From the cell containing the given text, extract its center point as [X, Y] coordinate. 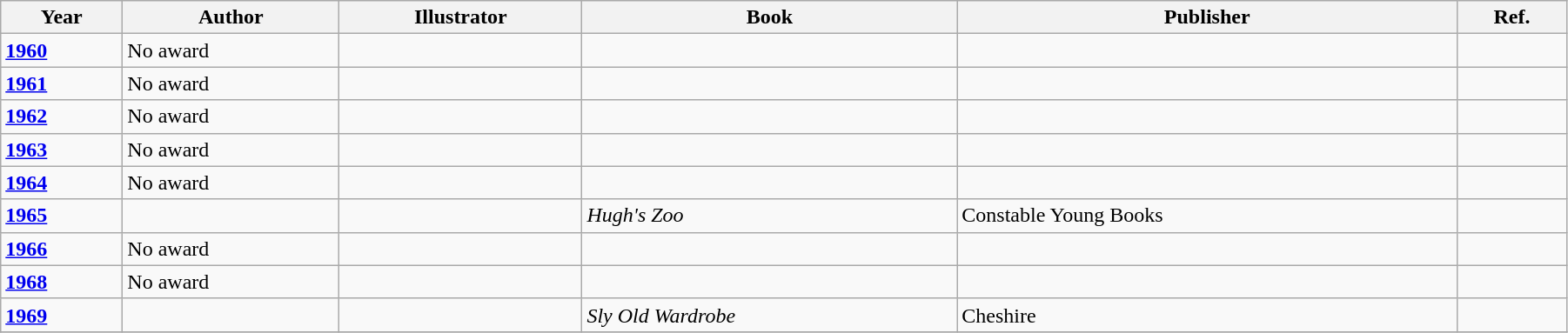
Publisher [1208, 17]
Author [231, 17]
1965 [62, 216]
1963 [62, 150]
Ref. [1512, 17]
1964 [62, 183]
1969 [62, 315]
Book [769, 17]
Illustrator [461, 17]
1961 [62, 83]
Hugh's Zoo [769, 216]
Constable Young Books [1208, 216]
Cheshire [1208, 315]
1962 [62, 117]
1960 [62, 50]
Year [62, 17]
1968 [62, 282]
Sly Old Wardrobe [769, 315]
1966 [62, 249]
